Locate the cell with the specified text and output its [x, y] center coordinate. 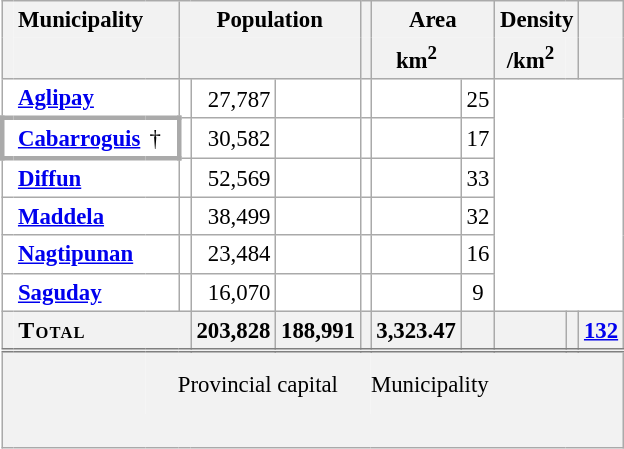
188,991 [318, 331]
9 [478, 292]
km2 [416, 58]
132 [602, 331]
Saguday [96, 292]
17 [478, 138]
Nagtipunan [96, 254]
Total [102, 331]
32 [478, 217]
3,323.47 [416, 331]
Maddela [96, 217]
38,499 [234, 217]
25 [478, 98]
23,484 [234, 254]
52,569 [234, 178]
Provincial capital [258, 382]
27,787 [234, 98]
/km2 [530, 58]
Aglipay [96, 98]
† [162, 138]
Cabarroguis [78, 138]
16,070 [234, 292]
203,828 [234, 331]
Density [537, 20]
Population [270, 20]
33 [478, 178]
16 [478, 254]
30,582 [234, 138]
Diffun [96, 178]
Area [433, 20]
